Identify which cell holds the provided text, then report its (x, y) central coordinate. 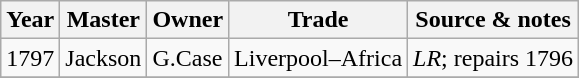
Master (104, 20)
Owner (188, 20)
1797 (30, 58)
Liverpool–Africa (318, 58)
Year (30, 20)
LR; repairs 1796 (494, 58)
Jackson (104, 58)
Source & notes (494, 20)
Trade (318, 20)
G.Case (188, 58)
